Identify which cell holds the provided text, then report its (X, Y) central coordinate. 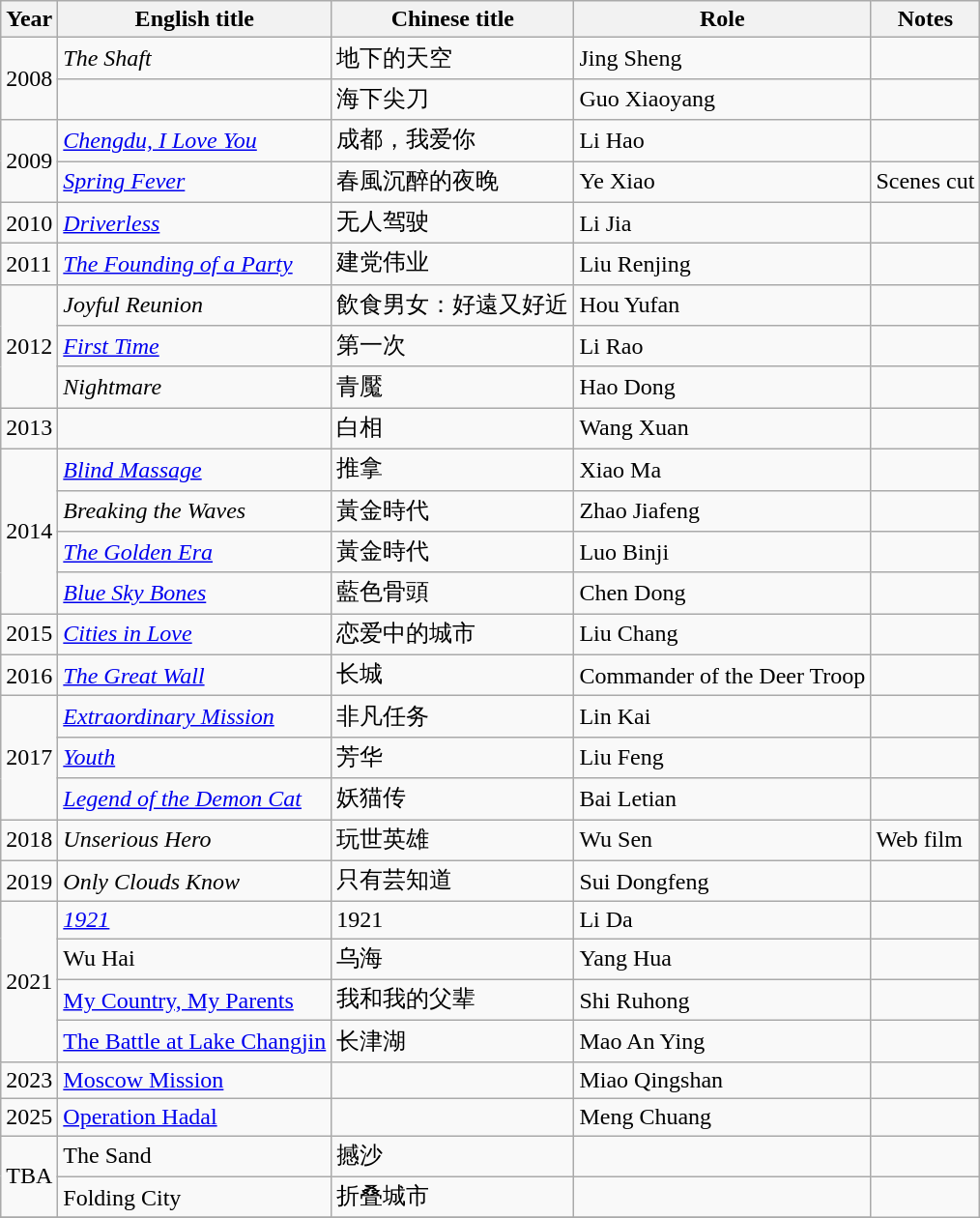
2008 (29, 79)
2019 (29, 882)
Hao Dong (723, 387)
非凡任务 (452, 717)
Blue Sky Bones (195, 594)
Legend of the Demon Cat (195, 798)
Sui Dongfeng (723, 882)
2010 (29, 222)
Blind Massage (195, 470)
乌海 (452, 959)
Youth (195, 758)
2009 (29, 160)
Li Jia (723, 222)
Operation Hadal (195, 1116)
Wu Hai (195, 959)
Role (723, 19)
First Time (195, 346)
Ye Xiao (723, 182)
Li Da (723, 920)
长城 (452, 675)
The Founding of a Party (195, 265)
Scenes cut (926, 182)
The Great Wall (195, 675)
2023 (29, 1080)
English title (195, 19)
Chen Dong (723, 594)
无人驾驶 (452, 222)
2014 (29, 531)
Spring Fever (195, 182)
Joyful Reunion (195, 305)
2013 (29, 429)
My Country, My Parents (195, 1000)
Xiao Ma (723, 470)
Liu Renjing (723, 265)
飲食男女：好遠又好近 (452, 305)
折叠城市 (452, 1197)
2016 (29, 675)
Notes (926, 19)
建党伟业 (452, 265)
撼沙 (452, 1156)
Yang Hua (723, 959)
只有芸知道 (452, 882)
Bai Letian (723, 798)
Guo Xiaoyang (723, 99)
Liu Chang (723, 634)
第一次 (452, 346)
2025 (29, 1116)
The Shaft (195, 58)
Liu Feng (723, 758)
藍色骨頭 (452, 594)
Miao Qingshan (723, 1080)
海下尖刀 (452, 99)
青魘 (452, 387)
长津湖 (452, 1042)
玩世英雄 (452, 841)
2012 (29, 346)
Lin Kai (723, 717)
Nightmare (195, 387)
Chengdu, I Love You (195, 141)
我和我的父辈 (452, 1000)
推拿 (452, 470)
2015 (29, 634)
Breaking the Waves (195, 510)
2021 (29, 982)
Li Hao (723, 141)
Zhao Jiafeng (723, 510)
Year (29, 19)
Shi Ruhong (723, 1000)
Unserious Hero (195, 841)
Mao An Ying (723, 1042)
2011 (29, 265)
Hou Yufan (723, 305)
Only Clouds Know (195, 882)
成都，我爱你 (452, 141)
The Battle at Lake Changjin (195, 1042)
地下的天空 (452, 58)
The Golden Era (195, 553)
Driverless (195, 222)
TBA (29, 1175)
Wang Xuan (723, 429)
Cities in Love (195, 634)
Li Rao (723, 346)
Folding City (195, 1197)
2018 (29, 841)
白相 (452, 429)
Chinese title (452, 19)
Wu Sen (723, 841)
Moscow Mission (195, 1080)
Web film (926, 841)
Commander of the Deer Troop (723, 675)
Luo Binji (723, 553)
Jing Sheng (723, 58)
The Sand (195, 1156)
恋爱中的城市 (452, 634)
芳华 (452, 758)
2017 (29, 758)
妖猫传 (452, 798)
春風沉醉的夜晚 (452, 182)
Extraordinary Mission (195, 717)
Meng Chuang (723, 1116)
